Identify which cell holds the provided text, then report its (X, Y) central coordinate. 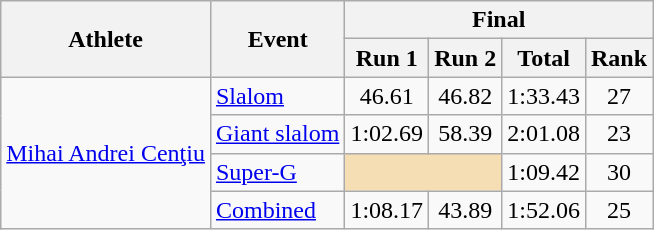
27 (618, 96)
Rank (618, 58)
Athlete (106, 39)
Mihai Andrei Cenţiu (106, 153)
2:01.08 (544, 134)
Combined (277, 210)
Total (544, 58)
1:33.43 (544, 96)
46.61 (387, 96)
1:09.42 (544, 172)
Slalom (277, 96)
Giant slalom (277, 134)
58.39 (466, 134)
1:52.06 (544, 210)
Event (277, 39)
1:02.69 (387, 134)
23 (618, 134)
Final (499, 20)
25 (618, 210)
1:08.17 (387, 210)
Run 2 (466, 58)
30 (618, 172)
Run 1 (387, 58)
43.89 (466, 210)
46.82 (466, 96)
Super-G (277, 172)
